Return [x, y] of the center of cell containing provided text 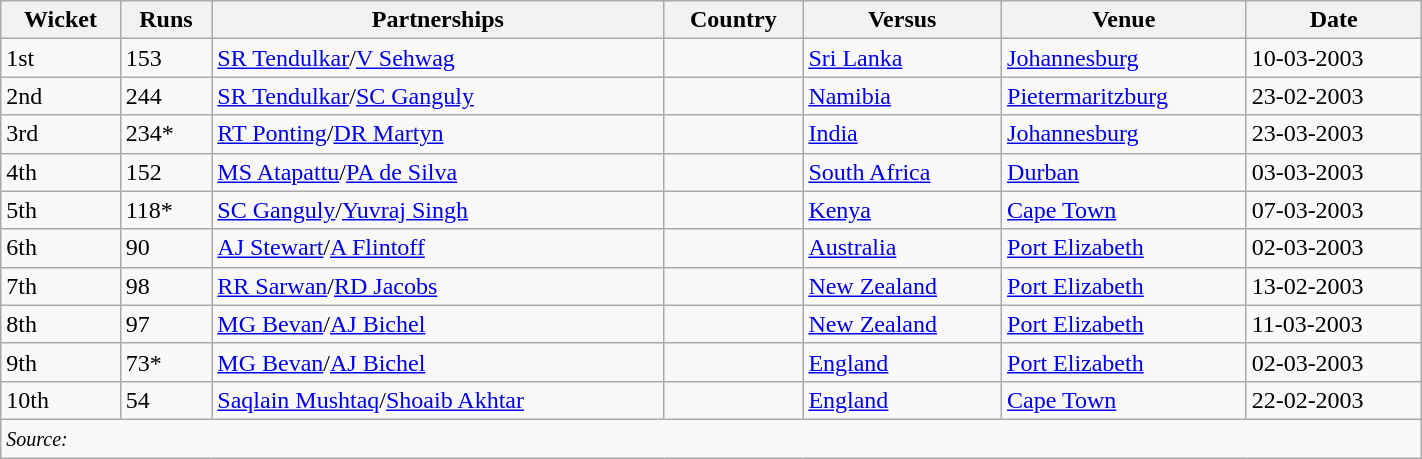
98 [166, 286]
11-03-2003 [1334, 324]
Sri Lanka [902, 58]
Partnerships [438, 20]
South Africa [902, 172]
1st [60, 58]
97 [166, 324]
Australia [902, 248]
10-03-2003 [1334, 58]
9th [60, 362]
SC Ganguly/Yuvraj Singh [438, 210]
244 [166, 96]
23-02-2003 [1334, 96]
54 [166, 400]
Source: [711, 438]
Pietermaritzburg [1124, 96]
7th [60, 286]
Date [1334, 20]
22-02-2003 [1334, 400]
India [902, 134]
10th [60, 400]
Kenya [902, 210]
Versus [902, 20]
90 [166, 248]
4th [60, 172]
SR Tendulkar/V Sehwag [438, 58]
6th [60, 248]
5th [60, 210]
8th [60, 324]
Runs [166, 20]
234* [166, 134]
Saqlain Mushtaq/Shoaib Akhtar [438, 400]
Namibia [902, 96]
23-03-2003 [1334, 134]
Wicket [60, 20]
153 [166, 58]
Country [734, 20]
SR Tendulkar/SC Ganguly [438, 96]
152 [166, 172]
3rd [60, 134]
13-02-2003 [1334, 286]
RR Sarwan/RD Jacobs [438, 286]
03-03-2003 [1334, 172]
MS Atapattu/PA de Silva [438, 172]
73* [166, 362]
2nd [60, 96]
07-03-2003 [1334, 210]
Venue [1124, 20]
RT Ponting/DR Martyn [438, 134]
118* [166, 210]
Durban [1124, 172]
AJ Stewart/A Flintoff [438, 248]
